Output the (x, y) coordinate of the center of the cell containing the given text.  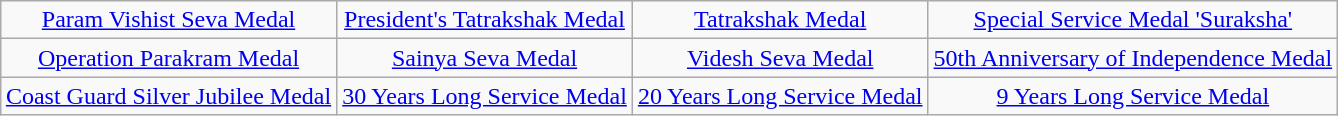
Videsh Seva Medal (780, 58)
President's Tatrakshak Medal (485, 20)
30 Years Long Service Medal (485, 96)
Coast Guard Silver Jubilee Medal (168, 96)
Sainya Seva Medal (485, 58)
Param Vishist Seva Medal (168, 20)
50th Anniversary of Independence Medal (1133, 58)
9 Years Long Service Medal (1133, 96)
Operation Parakram Medal (168, 58)
20 Years Long Service Medal (780, 96)
Special Service Medal 'Suraksha' (1133, 20)
Tatrakshak Medal (780, 20)
